Locate the cell with the specified text and output its (X, Y) center coordinate. 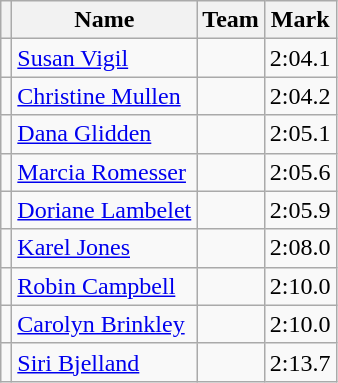
Carolyn Brinkley (104, 324)
Dana Glidden (104, 134)
Christine Mullen (104, 96)
2:13.7 (300, 362)
2:05.9 (300, 210)
Team (231, 20)
2:04.1 (300, 58)
Name (104, 20)
Robin Campbell (104, 286)
Mark (300, 20)
2:05.1 (300, 134)
Marcia Romesser (104, 172)
2:04.2 (300, 96)
Susan Vigil (104, 58)
Doriane Lambelet (104, 210)
2:05.6 (300, 172)
Siri Bjelland (104, 362)
Karel Jones (104, 248)
2:08.0 (300, 248)
